Output the (x, y) coordinate of the center of the cell containing the given text.  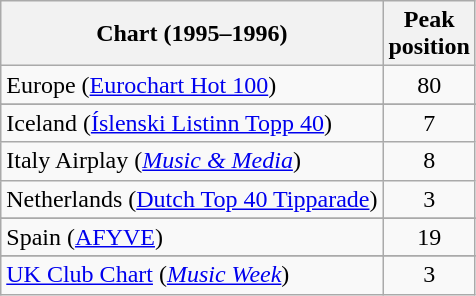
Italy Airplay (Music & Media) (192, 161)
Iceland (Íslenski Listinn Topp 40) (192, 123)
19 (429, 237)
Europe (Eurochart Hot 100) (192, 85)
Chart (1995–1996) (192, 34)
Spain (AFYVE) (192, 237)
8 (429, 161)
80 (429, 85)
Peakposition (429, 34)
UK Club Chart (Music Week) (192, 275)
7 (429, 123)
Netherlands (Dutch Top 40 Tipparade) (192, 199)
